Return (X, Y) of the center of cell containing provided text 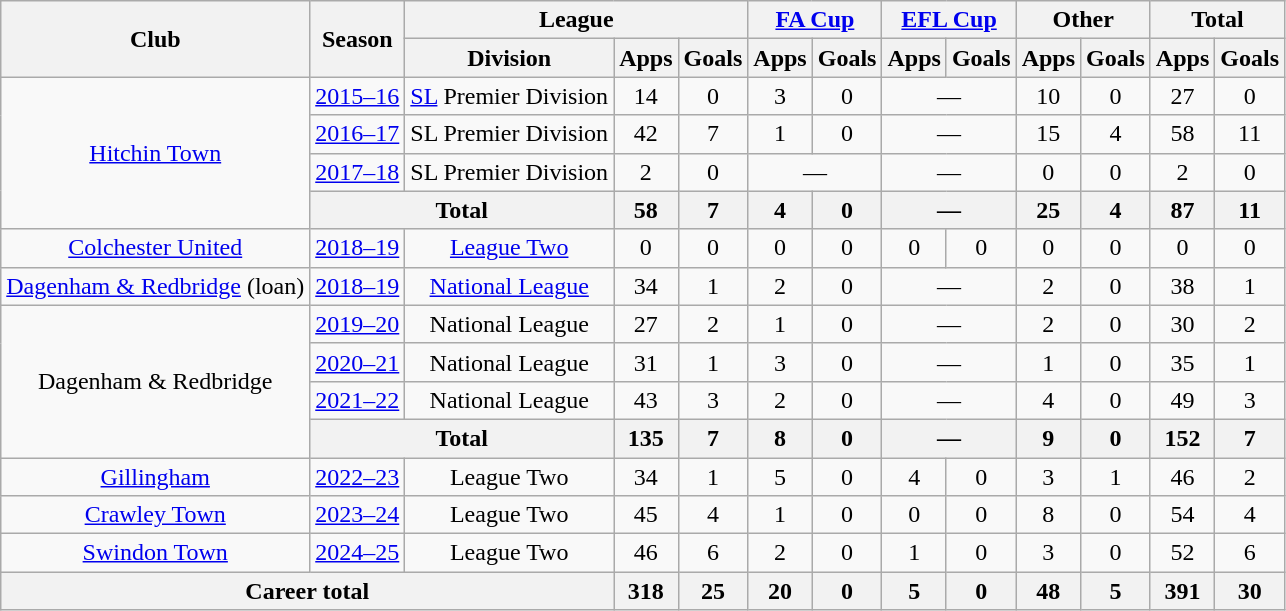
9 (1048, 438)
42 (646, 134)
Crawley Town (156, 515)
Dagenham & Redbridge (156, 381)
Dagenham & Redbridge (loan) (156, 286)
Other (1083, 20)
10 (1048, 96)
31 (646, 362)
2017–18 (358, 172)
52 (1182, 553)
2023–24 (358, 515)
FA Cup (815, 20)
2022–23 (358, 477)
2015–16 (358, 96)
14 (646, 96)
45 (646, 515)
EFL Cup (949, 20)
49 (1182, 400)
League (576, 20)
Career total (308, 591)
Season (358, 39)
20 (780, 591)
Gillingham (156, 477)
2020–21 (358, 362)
35 (1182, 362)
38 (1182, 286)
Division (510, 58)
2016–17 (358, 134)
Colchester United (156, 248)
48 (1048, 591)
135 (646, 438)
Club (156, 39)
Swindon Town (156, 553)
2021–22 (358, 400)
318 (646, 591)
Hitchin Town (156, 153)
2019–20 (358, 324)
152 (1182, 438)
43 (646, 400)
2024–25 (358, 553)
87 (1182, 210)
15 (1048, 134)
54 (1182, 515)
391 (1182, 591)
